Search for the cell housing the specified text and yield its (x, y) center coordinate. 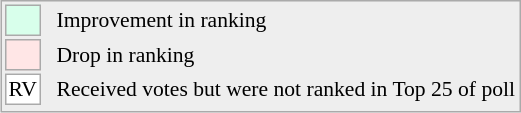
Received votes but were not ranked in Top 25 of poll (286, 90)
Drop in ranking (286, 55)
Improvement in ranking (286, 20)
RV (23, 90)
